Provide the [x, y] coordinate of the cell's center where the given text is located.  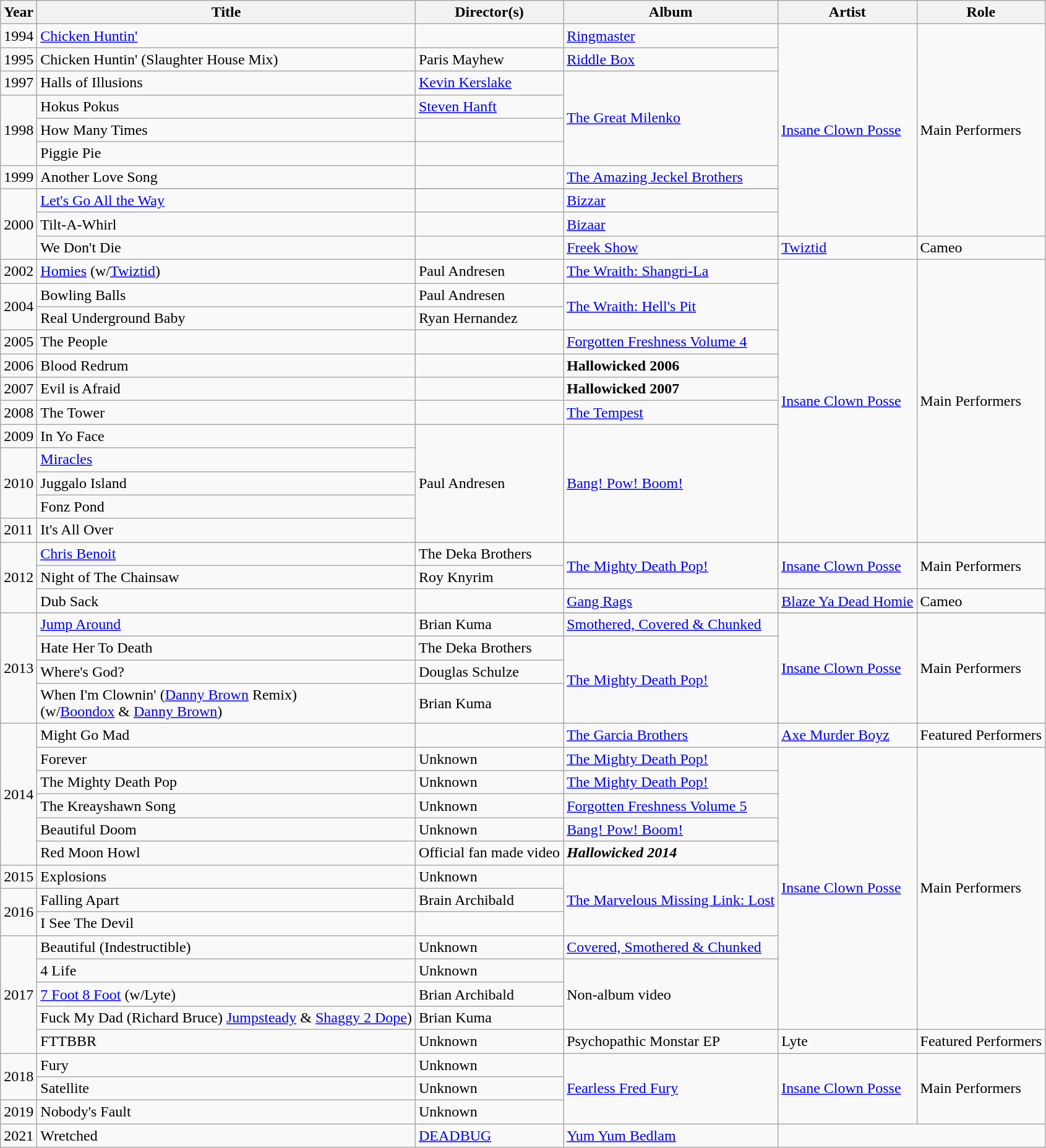
Jump Around [226, 624]
When I'm Clownin' (Danny Brown Remix)(w/Boondox & Danny Brown) [226, 704]
We Don't Die [226, 247]
1994 [19, 36]
2013 [19, 668]
2004 [19, 307]
Forgotten Freshness Volume 4 [671, 342]
Forever [226, 759]
Dub Sack [226, 601]
1995 [19, 59]
Red Moon Howl [226, 853]
1999 [19, 177]
2010 [19, 483]
Piggie Pie [226, 153]
Role [981, 12]
Non-album video [671, 994]
The Garcia Brothers [671, 735]
Blood Redrum [226, 366]
Tilt-A-Whirl [226, 224]
Miracles [226, 460]
Beautiful (Indestructible) [226, 947]
The Mighty Death Pop [226, 782]
2017 [19, 994]
Psychopathic Monstar EP [671, 1041]
Bizzar [671, 200]
Brain Archibald [489, 900]
Ringmaster [671, 36]
The Wraith: Shangri-La [671, 271]
Brian Archibald [489, 994]
Director(s) [489, 12]
4 Life [226, 970]
Blaze Ya Dead Homie [847, 601]
Steven Hanft [489, 106]
The Tempest [671, 413]
Where's God? [226, 671]
2018 [19, 1076]
The Great Milenko [671, 118]
Halls of Illusions [226, 83]
Fury [226, 1064]
2009 [19, 436]
FTTBBR [226, 1041]
Ryan Hernandez [489, 319]
It's All Over [226, 530]
2007 [19, 389]
Douglas Schulze [489, 671]
Fearless Fred Fury [671, 1088]
Chicken Huntin' (Slaughter House Mix) [226, 59]
Lyte [847, 1041]
Artist [847, 12]
How Many Times [226, 130]
Official fan made video [489, 853]
Nobody's Fault [226, 1112]
The Marvelous Missing Link: Lost [671, 900]
The Tower [226, 413]
2011 [19, 530]
Year [19, 12]
Chris Benoit [226, 554]
I See The Devil [226, 923]
Night of The Chainsaw [226, 577]
2021 [19, 1136]
Kevin Kerslake [489, 83]
DEADBUG [489, 1136]
Twiztid [847, 247]
Forgotten Freshness Volume 5 [671, 806]
Album [671, 12]
Bowling Balls [226, 295]
Let's Go All the Way [226, 200]
Explosions [226, 876]
7 Foot 8 Foot (w/Lyte) [226, 994]
Roy Knyrim [489, 577]
Paris Mayhew [489, 59]
2016 [19, 912]
Covered, Smothered & Chunked [671, 947]
Title [226, 12]
Fuck My Dad (Richard Bruce) Jumpsteady & Shaggy 2 Dope) [226, 1017]
The Kreayshawn Song [226, 806]
Falling Apart [226, 900]
2002 [19, 271]
In Yo Face [226, 436]
Hallowicked 2006 [671, 366]
Fonz Pond [226, 507]
2005 [19, 342]
The Amazing Jeckel Brothers [671, 177]
Wretched [226, 1136]
Bizaar [671, 224]
Yum Yum Bedlam [671, 1136]
Another Love Song [226, 177]
Hallowicked 2007 [671, 389]
Riddle Box [671, 59]
Homies (w/Twiztid) [226, 271]
2019 [19, 1112]
Freek Show [671, 247]
Satellite [226, 1089]
Might Go Mad [226, 735]
Evil is Afraid [226, 389]
Hallowicked 2014 [671, 853]
Real Underground Baby [226, 319]
Hokus Pokus [226, 106]
The Wraith: Hell's Pit [671, 307]
2008 [19, 413]
2000 [19, 224]
Beautiful Doom [226, 829]
1997 [19, 83]
Gang Rags [671, 601]
The People [226, 342]
2014 [19, 794]
2012 [19, 577]
2015 [19, 876]
1998 [19, 130]
Chicken Huntin' [226, 36]
Smothered, Covered & Chunked [671, 624]
Hate Her To Death [226, 648]
2006 [19, 366]
Axe Murder Boyz [847, 735]
Juggalo Island [226, 483]
